Capture the cell that displays the provided text and extract its [x, y] central coordinate. 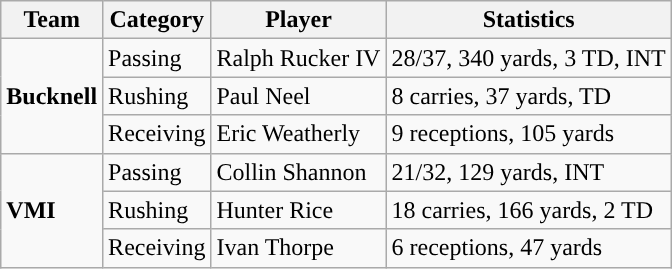
Ivan Thorpe [298, 248]
8 carries, 37 yards, TD [528, 96]
Player [298, 20]
Paul Neel [298, 96]
Bucknell [52, 96]
Eric Weatherly [298, 134]
Hunter Rice [298, 210]
Team [52, 20]
Ralph Rucker IV [298, 58]
21/32, 129 yards, INT [528, 172]
18 carries, 166 yards, 2 TD [528, 210]
VMI [52, 210]
Collin Shannon [298, 172]
Category [157, 20]
9 receptions, 105 yards [528, 134]
28/37, 340 yards, 3 TD, INT [528, 58]
6 receptions, 47 yards [528, 248]
Statistics [528, 20]
